Return the (x, y) coordinate for the center point of the cell that contains the specified text.  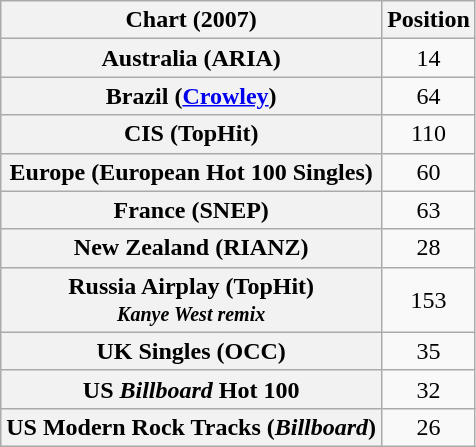
64 (429, 96)
60 (429, 172)
32 (429, 389)
Brazil (Crowley) (192, 96)
France (SNEP) (192, 210)
US Billboard Hot 100 (192, 389)
US Modern Rock Tracks (Billboard) (192, 427)
110 (429, 134)
CIS (TopHit) (192, 134)
Russia Airplay (TopHit)Kanye West remix (192, 300)
63 (429, 210)
Europe (European Hot 100 Singles) (192, 172)
UK Singles (OCC) (192, 351)
New Zealand (RIANZ) (192, 248)
Chart (2007) (192, 20)
14 (429, 58)
28 (429, 248)
Position (429, 20)
153 (429, 300)
26 (429, 427)
35 (429, 351)
Australia (ARIA) (192, 58)
